Detect which cell encompasses the target text, then output its [x, y] center coordinate. 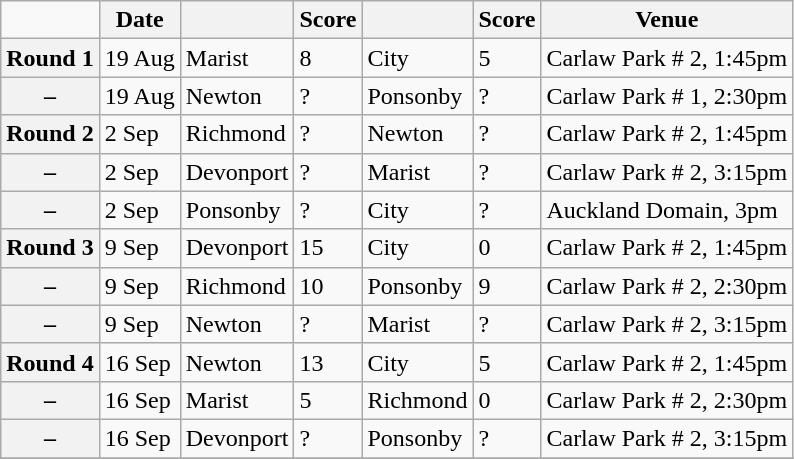
Venue [667, 20]
Date [140, 20]
Round 1 [50, 58]
Round 3 [50, 248]
Carlaw Park # 1, 2:30pm [667, 96]
8 [328, 58]
13 [328, 362]
15 [328, 248]
Auckland Domain, 3pm [667, 210]
Round 4 [50, 362]
10 [328, 286]
9 [507, 286]
Round 2 [50, 134]
